Capture the cell that displays the provided text and extract its [x, y] central coordinate. 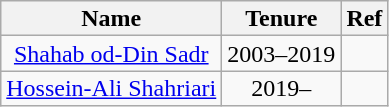
Ref [364, 18]
Tenure [282, 18]
Name [112, 18]
2003–2019 [282, 54]
Hossein-Ali Shahriari [112, 88]
Shahab od-Din Sadr [112, 54]
2019– [282, 88]
